Determine the [X, Y] coordinate at the center of the cell enclosing the given text.  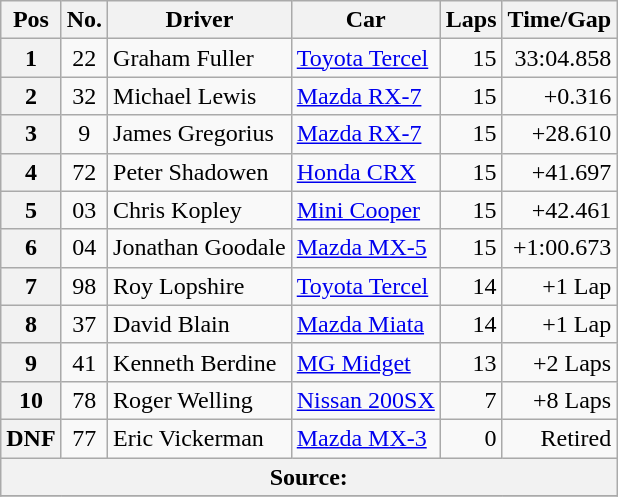
13 [471, 362]
3 [31, 134]
James Gregorius [200, 134]
Roy Lopshire [200, 286]
Chris Kopley [200, 210]
32 [84, 96]
Eric Vickerman [200, 438]
1 [31, 58]
5 [31, 210]
98 [84, 286]
2 [31, 96]
72 [84, 172]
David Blain [200, 324]
Retired [560, 438]
Honda CRX [366, 172]
04 [84, 248]
78 [84, 400]
Pos [31, 20]
MG Midget [366, 362]
Mazda MX-3 [366, 438]
4 [31, 172]
+1:00.673 [560, 248]
77 [84, 438]
Graham Fuller [200, 58]
Mini Cooper [366, 210]
22 [84, 58]
41 [84, 362]
Mazda MX-5 [366, 248]
Mazda Miata [366, 324]
+8 Laps [560, 400]
0 [471, 438]
+41.697 [560, 172]
Car [366, 20]
+28.610 [560, 134]
10 [31, 400]
Laps [471, 20]
Jonathan Goodale [200, 248]
Kenneth Berdine [200, 362]
No. [84, 20]
Source: [309, 477]
DNF [31, 438]
Michael Lewis [200, 96]
Roger Welling [200, 400]
37 [84, 324]
Driver [200, 20]
+0.316 [560, 96]
Peter Shadowen [200, 172]
03 [84, 210]
33:04.858 [560, 58]
+42.461 [560, 210]
8 [31, 324]
Time/Gap [560, 20]
+2 Laps [560, 362]
6 [31, 248]
Nissan 200SX [366, 400]
